Output the (x, y) coordinate of the center of the cell containing the given text.  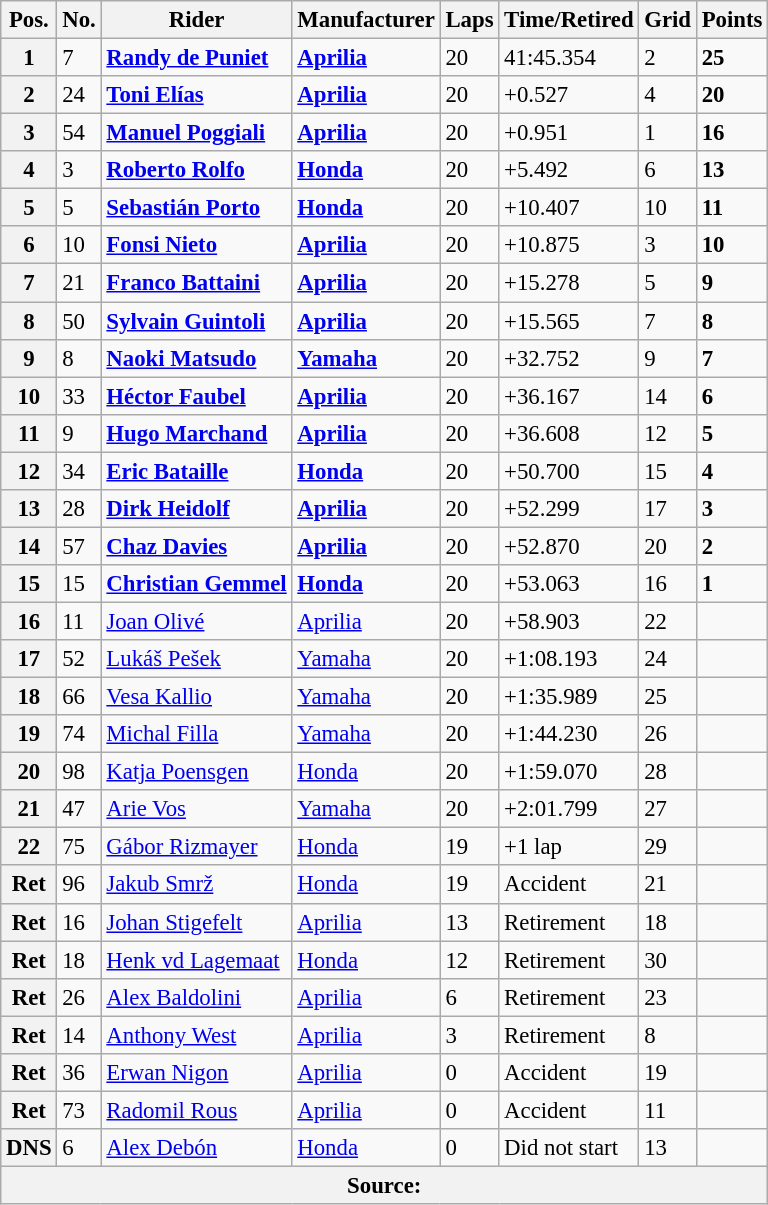
Fonsi Nieto (196, 245)
+1 lap (569, 847)
+36.608 (569, 433)
+52.299 (569, 509)
Katja Poensgen (196, 772)
Sebastián Porto (196, 208)
No. (79, 20)
+36.167 (569, 396)
34 (79, 471)
+1:35.989 (569, 697)
+2:01.799 (569, 809)
Vesa Kallio (196, 697)
+1:59.070 (569, 772)
36 (79, 1073)
+15.278 (569, 283)
Naoki Matsudo (196, 358)
33 (79, 396)
Gábor Rizmayer (196, 847)
Rider (196, 20)
Alex Baldolini (196, 997)
+32.752 (569, 358)
Pos. (29, 20)
Manuel Poggiali (196, 133)
Roberto Rolfo (196, 170)
+52.870 (569, 546)
50 (79, 321)
98 (79, 772)
Laps (470, 20)
Points (732, 20)
Alex Debón (196, 1148)
27 (668, 809)
+0.951 (569, 133)
Anthony West (196, 1035)
74 (79, 734)
Michal Filla (196, 734)
73 (79, 1110)
Grid (668, 20)
Christian Gemmel (196, 584)
66 (79, 697)
Dirk Heidolf (196, 509)
Radomil Rous (196, 1110)
Chaz Davies (196, 546)
Lukáš Pešek (196, 659)
Did not start (569, 1148)
75 (79, 847)
+10.407 (569, 208)
29 (668, 847)
Hugo Marchand (196, 433)
Franco Battaini (196, 283)
52 (79, 659)
+10.875 (569, 245)
+0.527 (569, 95)
DNS (29, 1148)
Toni Elías (196, 95)
+15.565 (569, 321)
41:45.354 (569, 58)
96 (79, 885)
57 (79, 546)
Sylvain Guintoli (196, 321)
Manufacturer (366, 20)
+5.492 (569, 170)
Héctor Faubel (196, 396)
Henk vd Lagemaat (196, 960)
30 (668, 960)
+1:08.193 (569, 659)
+1:44.230 (569, 734)
+58.903 (569, 621)
Arie Vos (196, 809)
Eric Bataille (196, 471)
47 (79, 809)
+50.700 (569, 471)
Randy de Puniet (196, 58)
Erwan Nigon (196, 1073)
Source: (384, 1185)
Time/Retired (569, 20)
23 (668, 997)
Johan Stigefelt (196, 922)
54 (79, 133)
Joan Olivé (196, 621)
+53.063 (569, 584)
Jakub Smrž (196, 885)
